Return the [x, y] coordinate for the center point of the cell that contains the specified text.  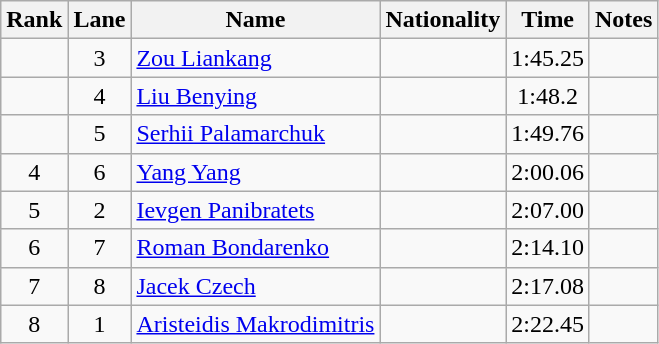
1:45.25 [548, 58]
Aristeidis Makrodimitris [256, 324]
2 [100, 210]
Serhii Palamarchuk [256, 134]
2:14.10 [548, 248]
Name [256, 20]
Zou Liankang [256, 58]
Nationality [443, 20]
3 [100, 58]
Roman Bondarenko [256, 248]
Jacek Czech [256, 286]
Yang Yang [256, 172]
2:00.06 [548, 172]
Rank [34, 20]
Lane [100, 20]
Time [548, 20]
Notes [623, 20]
1 [100, 324]
1:49.76 [548, 134]
2:22.45 [548, 324]
1:48.2 [548, 96]
Ievgen Panibratets [256, 210]
2:17.08 [548, 286]
2:07.00 [548, 210]
Liu Benying [256, 96]
